Identify which cell holds the provided text, then report its [x, y] central coordinate. 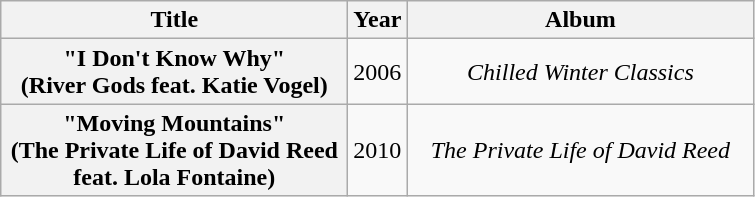
2006 [378, 72]
The Private Life of David Reed [580, 150]
"Moving Mountains"(The Private Life of David Reed feat. Lola Fontaine) [174, 150]
Chilled Winter Classics [580, 72]
Title [174, 20]
"I Don't Know Why"(River Gods feat. Katie Vogel) [174, 72]
2010 [378, 150]
Album [580, 20]
Year [378, 20]
